Identify which cell holds the provided text, then report its (X, Y) central coordinate. 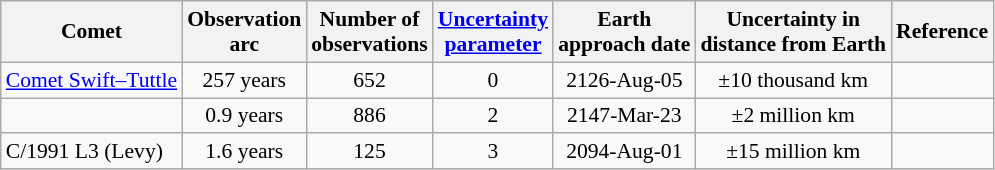
±15 million km (793, 152)
125 (369, 152)
257 years (244, 80)
Earthapproach date (624, 32)
Reference (942, 32)
0.9 years (244, 116)
Comet Swift–Tuttle (92, 80)
886 (369, 116)
2094-Aug-01 (624, 152)
0 (493, 80)
3 (493, 152)
2126-Aug-05 (624, 80)
Comet (92, 32)
2 (493, 116)
Uncertaintyparameter (493, 32)
C/1991 L3 (Levy) (92, 152)
652 (369, 80)
2147-Mar-23 (624, 116)
1.6 years (244, 152)
Number ofobservations (369, 32)
±10 thousand km (793, 80)
±2 million km (793, 116)
Observationarc (244, 32)
Uncertainty indistance from Earth (793, 32)
